Identify which cell holds the provided text, then report its (X, Y) central coordinate. 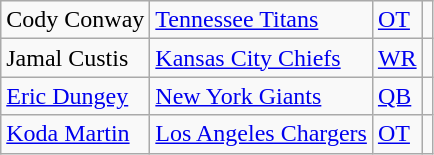
WR (397, 58)
Cody Conway (76, 20)
Tennessee Titans (262, 20)
New York Giants (262, 96)
Jamal Custis (76, 58)
QB (397, 96)
Los Angeles Chargers (262, 134)
Eric Dungey (76, 96)
Koda Martin (76, 134)
Kansas City Chiefs (262, 58)
